Detect which cell encompasses the target text, then output its (X, Y) center coordinate. 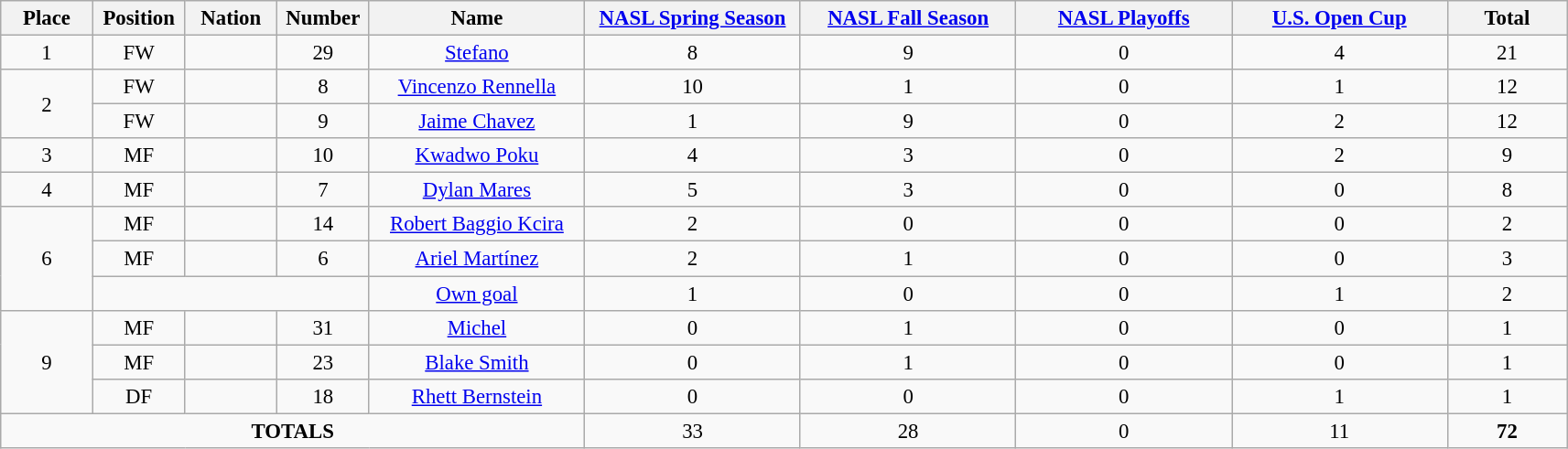
Number (324, 18)
Vincenzo Rennella (477, 87)
29 (324, 53)
11 (1340, 431)
31 (324, 327)
Michel (477, 327)
Jaime Chavez (477, 122)
28 (908, 431)
14 (324, 224)
Stefano (477, 53)
Place (48, 18)
Kwadwo Poku (477, 155)
Robert Baggio Kcira (477, 224)
18 (324, 396)
Rhett Bernstein (477, 396)
33 (693, 431)
TOTALS (293, 431)
NASL Playoffs (1124, 18)
U.S. Open Cup (1340, 18)
72 (1507, 431)
5 (693, 190)
Name (477, 18)
Blake Smith (477, 362)
Position (139, 18)
DF (139, 396)
Dylan Mares (477, 190)
Total (1507, 18)
Ariel Martínez (477, 259)
7 (324, 190)
NASL Spring Season (693, 18)
NASL Fall Season (908, 18)
23 (324, 362)
21 (1507, 53)
Nation (231, 18)
Own goal (477, 294)
